Output the (X, Y) coordinate of the center of the cell containing the given text.  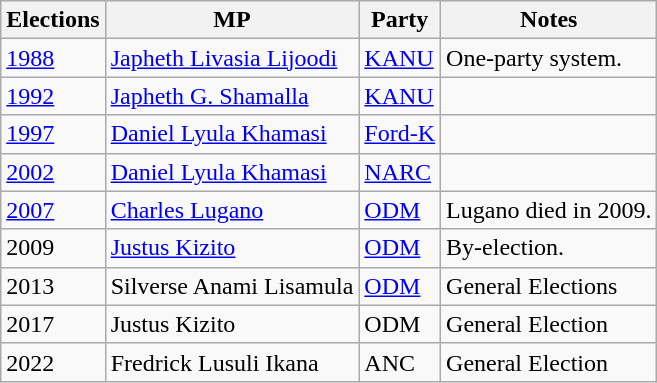
Japheth G. Shamalla (232, 96)
2022 (53, 362)
One-party system. (549, 58)
General Elections (549, 286)
Ford-K (400, 134)
1988 (53, 58)
MP (232, 20)
1992 (53, 96)
2002 (53, 172)
2017 (53, 324)
2007 (53, 210)
Lugano died in 2009. (549, 210)
1997 (53, 134)
Elections (53, 20)
Notes (549, 20)
2009 (53, 248)
Japheth Livasia Lijoodi (232, 58)
Party (400, 20)
Fredrick Lusuli Ikana (232, 362)
NARC (400, 172)
Charles Lugano (232, 210)
By-election. (549, 248)
Silverse Anami Lisamula (232, 286)
2013 (53, 286)
ANC (400, 362)
